Return [X, Y] of the center of cell containing provided text 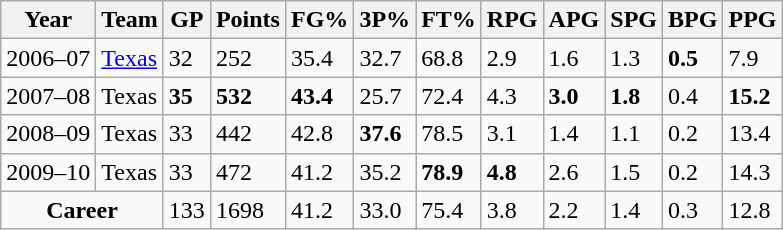
252 [248, 58]
37.6 [385, 134]
BPG [693, 20]
FG% [319, 20]
PPG [752, 20]
35 [186, 96]
2006–07 [48, 58]
SPG [634, 20]
472 [248, 172]
7.9 [752, 58]
3.0 [574, 96]
532 [248, 96]
Points [248, 20]
14.3 [752, 172]
3.1 [512, 134]
78.5 [449, 134]
42.8 [319, 134]
1.1 [634, 134]
Year [48, 20]
32.7 [385, 58]
2.2 [574, 210]
4.8 [512, 172]
33.0 [385, 210]
Team [130, 20]
32 [186, 58]
68.8 [449, 58]
15.2 [752, 96]
13.4 [752, 134]
133 [186, 210]
1.3 [634, 58]
2009–10 [48, 172]
1.5 [634, 172]
0.3 [693, 210]
FT% [449, 20]
0.4 [693, 96]
35.4 [319, 58]
2008–09 [48, 134]
442 [248, 134]
4.3 [512, 96]
0.5 [693, 58]
1.8 [634, 96]
25.7 [385, 96]
APG [574, 20]
GP [186, 20]
3P% [385, 20]
12.8 [752, 210]
2007–08 [48, 96]
2.9 [512, 58]
2.6 [574, 172]
43.4 [319, 96]
72.4 [449, 96]
1698 [248, 210]
35.2 [385, 172]
RPG [512, 20]
78.9 [449, 172]
75.4 [449, 210]
3.8 [512, 210]
1.6 [574, 58]
Career [82, 210]
